Capture the cell that displays the provided text and extract its (x, y) central coordinate. 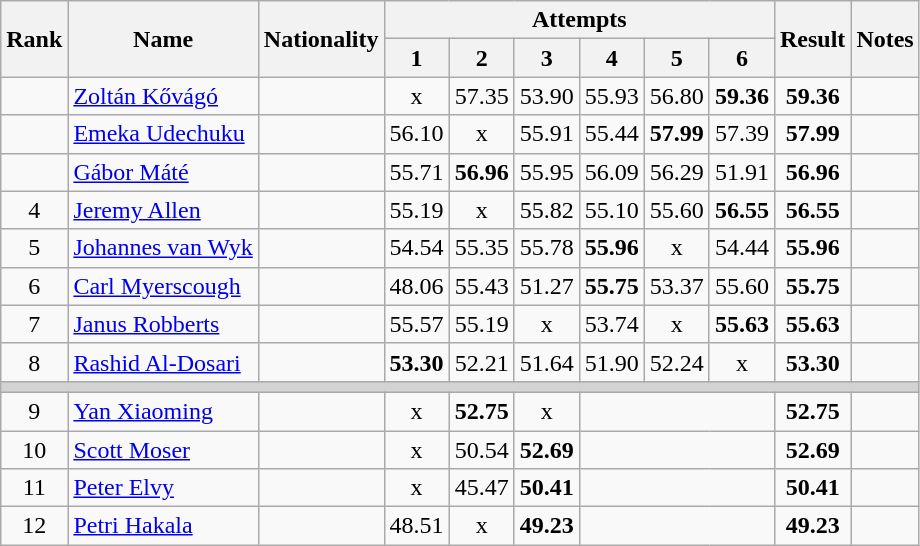
51.91 (742, 172)
12 (34, 526)
3 (546, 58)
Johannes van Wyk (163, 248)
55.71 (416, 172)
54.54 (416, 248)
Nationality (321, 39)
55.10 (612, 210)
Petri Hakala (163, 526)
56.10 (416, 134)
Peter Elvy (163, 488)
7 (34, 324)
8 (34, 362)
55.95 (546, 172)
56.09 (612, 172)
51.64 (546, 362)
Emeka Udechuku (163, 134)
55.35 (482, 248)
55.82 (546, 210)
Name (163, 39)
10 (34, 449)
11 (34, 488)
55.43 (482, 286)
55.78 (546, 248)
Attempts (579, 20)
57.39 (742, 134)
Scott Moser (163, 449)
50.54 (482, 449)
55.93 (612, 96)
Result (812, 39)
56.80 (676, 96)
Notes (885, 39)
53.90 (546, 96)
52.24 (676, 362)
9 (34, 411)
56.29 (676, 172)
2 (482, 58)
1 (416, 58)
55.91 (546, 134)
Zoltán Kővágó (163, 96)
51.90 (612, 362)
Rashid Al-Dosari (163, 362)
51.27 (546, 286)
53.74 (612, 324)
48.06 (416, 286)
55.44 (612, 134)
53.37 (676, 286)
Gábor Máté (163, 172)
Yan Xiaoming (163, 411)
57.35 (482, 96)
52.21 (482, 362)
Jeremy Allen (163, 210)
Rank (34, 39)
54.44 (742, 248)
Carl Myerscough (163, 286)
48.51 (416, 526)
Janus Robberts (163, 324)
45.47 (482, 488)
55.57 (416, 324)
